Return the [x, y] coordinate for the center point of the cell that contains the specified text.  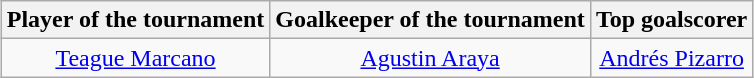
Goalkeeper of the tournament [430, 20]
Agustin Araya [430, 58]
Top goalscorer [671, 20]
Teague Marcano [136, 58]
Player of the tournament [136, 20]
Andrés Pizarro [671, 58]
